Scan for the cell matching the given text and deliver its [x, y] coordinate at center. 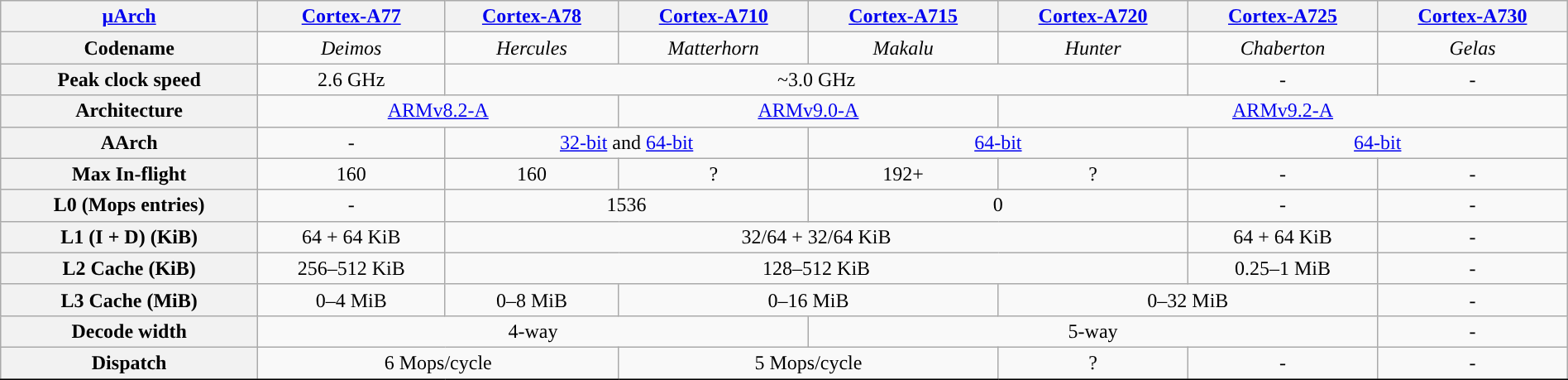
ARMv8.2-A [438, 111]
Hercules [532, 48]
4-way [533, 331]
Cortex-A715 [903, 17]
256–512 KiB [351, 268]
Decode width [129, 331]
Dispatch [129, 363]
6 Mops/cycle [438, 363]
0–16 MiB [809, 300]
Codename [129, 48]
2.6 GHz [351, 79]
L2 Cache (KiB) [129, 268]
Cortex-A725 [1282, 17]
Cortex-A78 [532, 17]
0–32 MiB [1188, 300]
Makalu [903, 48]
Architecture [129, 111]
0–4 MiB [351, 300]
0.25–1 MiB [1282, 268]
Matterhorn [713, 48]
Deimos [351, 48]
L1 (I + D) (KiB) [129, 237]
Gelas [1473, 48]
0–8 MiB [532, 300]
ARMv9.2-A [1283, 111]
Chaberton [1282, 48]
Peak clock speed [129, 79]
1536 [627, 205]
Cortex-A730 [1473, 17]
μArch [129, 17]
5-way [1092, 331]
L3 Cache (MiB) [129, 300]
128–512 KiB [816, 268]
Max In-flight [129, 174]
Cortex-A710 [713, 17]
ARMv9.0-A [809, 111]
Hunter [1093, 48]
L0 (Mops entries) [129, 205]
192+ [903, 174]
32-bit and 64-bit [627, 142]
5 Mops/cycle [809, 363]
Cortex-A720 [1093, 17]
0 [997, 205]
32/64 + 32/64 KiB [816, 237]
~3.0 GHz [816, 79]
Cortex-A77 [351, 17]
AArch [129, 142]
